Output the [x, y] coordinate of the center of the cell containing the given text.  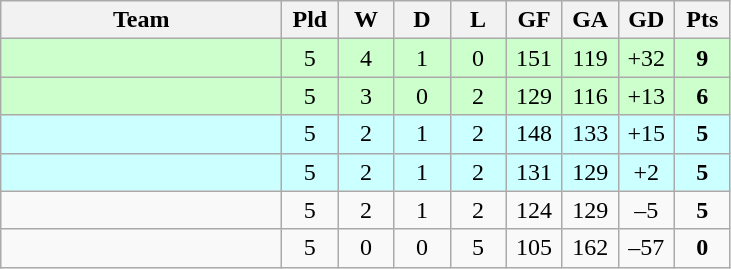
6 [702, 96]
116 [590, 96]
+15 [646, 134]
W [366, 20]
148 [534, 134]
+2 [646, 172]
GA [590, 20]
Pts [702, 20]
Team [142, 20]
–5 [646, 210]
+32 [646, 58]
124 [534, 210]
L [478, 20]
9 [702, 58]
105 [534, 248]
4 [366, 58]
GF [534, 20]
D [422, 20]
151 [534, 58]
+13 [646, 96]
–57 [646, 248]
3 [366, 96]
131 [534, 172]
133 [590, 134]
119 [590, 58]
GD [646, 20]
162 [590, 248]
Pld [310, 20]
